Return the (X, Y) coordinate for the center point of the cell that contains the specified text.  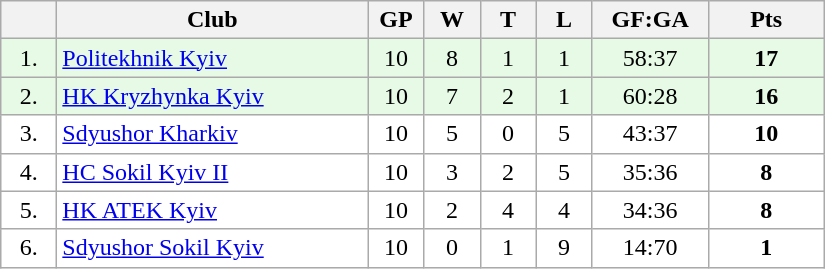
HK ATEK Kyiv (212, 210)
HK Kryzhynka Kyiv (212, 96)
58:37 (650, 58)
T (508, 20)
9 (564, 248)
Sdyushor Kharkiv (212, 134)
6. (29, 248)
3. (29, 134)
35:36 (650, 172)
16 (766, 96)
Club (212, 20)
L (564, 20)
HC Sokil Kyiv II (212, 172)
2. (29, 96)
60:28 (650, 96)
Pts (766, 20)
17 (766, 58)
Politekhnik Kyiv (212, 58)
14:70 (650, 248)
Sdyushor Sokil Kyiv (212, 248)
W (452, 20)
GF:GA (650, 20)
4. (29, 172)
34:36 (650, 210)
7 (452, 96)
43:37 (650, 134)
1. (29, 58)
5. (29, 210)
GP (396, 20)
3 (452, 172)
